Find where the given text appears and provide that cell's center as (x, y) coordinate. 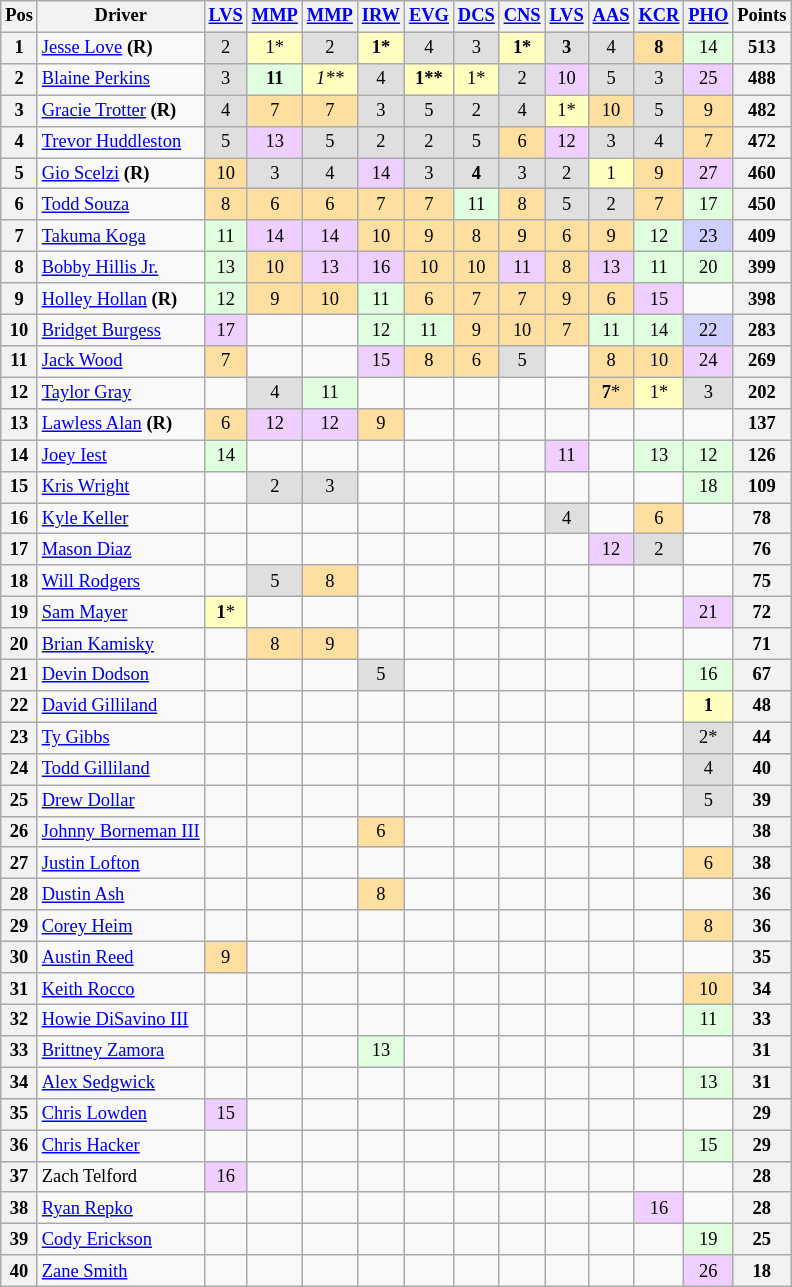
Gracie Trotter (R) (120, 110)
KCR (659, 16)
Keith Rocco (120, 988)
Chris Hacker (120, 1146)
Kyle Keller (120, 518)
76 (762, 550)
Alex Sedgwick (120, 1082)
67 (762, 676)
460 (762, 174)
Brittney Zamora (120, 1052)
Zane Smith (120, 1270)
Bridget Burgess (120, 330)
399 (762, 268)
Trevor Huddleston (120, 142)
Ty Gibbs (120, 738)
Mason Diaz (120, 550)
Blaine Perkins (120, 80)
44 (762, 738)
Justin Lofton (120, 864)
DCS (476, 16)
IRW (380, 16)
Bobby Hillis Jr. (120, 268)
Lawless Alan (R) (120, 424)
398 (762, 298)
Jesse Love (R) (120, 48)
Holley Hollan (R) (120, 298)
Will Rodgers (120, 582)
482 (762, 110)
48 (762, 706)
126 (762, 456)
75 (762, 582)
269 (762, 362)
David Gilliland (120, 706)
472 (762, 142)
109 (762, 486)
Kris Wright (120, 486)
AAS (611, 16)
Dustin Ash (120, 894)
2* (708, 738)
Pos (20, 16)
Devin Dodson (120, 676)
Jack Wood (120, 362)
Sam Mayer (120, 612)
Points (762, 16)
37 (20, 1176)
Todd Gilliland (120, 770)
283 (762, 330)
488 (762, 80)
450 (762, 204)
Takuma Koga (120, 236)
Gio Scelzi (R) (120, 174)
Joey Iest (120, 456)
30 (20, 958)
Todd Souza (120, 204)
Ryan Repko (120, 1208)
32 (20, 1020)
409 (762, 236)
Austin Reed (120, 958)
137 (762, 424)
Chris Lowden (120, 1114)
PHO (708, 16)
7* (611, 392)
Driver (120, 16)
Taylor Gray (120, 392)
Howie DiSavino III (120, 1020)
Johnny Borneman III (120, 832)
Drew Dollar (120, 800)
CNS (522, 16)
71 (762, 644)
Cody Erickson (120, 1240)
202 (762, 392)
Zach Telford (120, 1176)
78 (762, 518)
72 (762, 612)
Brian Kamisky (120, 644)
EVG (430, 16)
Corey Heim (120, 926)
513 (762, 48)
